Output the [X, Y] coordinate of the center of the cell containing the given text.  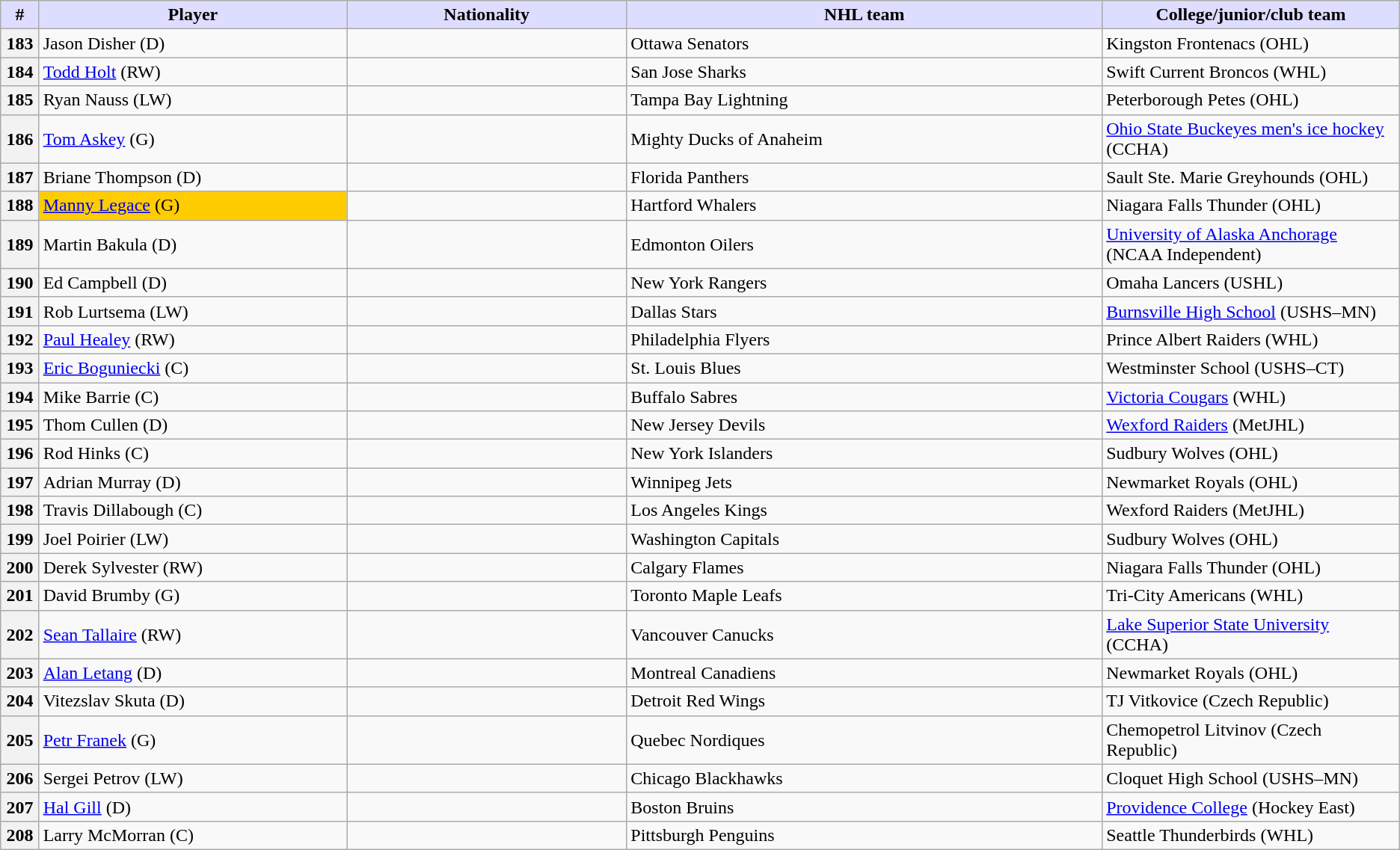
Player [193, 15]
Kingston Frontenacs (OHL) [1251, 43]
Winnipeg Jets [865, 482]
Rod Hinks (C) [193, 454]
192 [19, 339]
Washington Capitals [865, 539]
Nationality [487, 15]
Jason Disher (D) [193, 43]
205 [19, 740]
Briane Thompson (D) [193, 177]
204 [19, 701]
Mighty Ducks of Anaheim [865, 139]
Ryan Nauss (LW) [193, 100]
184 [19, 72]
207 [19, 807]
Martin Bakula (D) [193, 244]
Seattle Thunderbirds (WHL) [1251, 835]
185 [19, 100]
Cloquet High School (USHS–MN) [1251, 778]
Thom Cullen (D) [193, 425]
NHL team [865, 15]
198 [19, 511]
Hartford Whalers [865, 206]
188 [19, 206]
Peterborough Petes (OHL) [1251, 100]
Westminster School (USHS–CT) [1251, 368]
187 [19, 177]
Swift Current Broncos (WHL) [1251, 72]
Los Angeles Kings [865, 511]
193 [19, 368]
Edmonton Oilers [865, 244]
201 [19, 596]
Tri-City Americans (WHL) [1251, 596]
Derek Sylvester (RW) [193, 567]
Sean Tallaire (RW) [193, 634]
191 [19, 311]
186 [19, 139]
203 [19, 673]
David Brumby (G) [193, 596]
Tampa Bay Lightning [865, 100]
Ottawa Senators [865, 43]
194 [19, 397]
Mike Barrie (C) [193, 397]
199 [19, 539]
College/junior/club team [1251, 15]
Adrian Murray (D) [193, 482]
208 [19, 835]
Dallas Stars [865, 311]
Philadelphia Flyers [865, 339]
Florida Panthers [865, 177]
183 [19, 43]
San Jose Sharks [865, 72]
Sergei Petrov (LW) [193, 778]
200 [19, 567]
Chicago Blackhawks [865, 778]
Vancouver Canucks [865, 634]
206 [19, 778]
Vitezslav Skuta (D) [193, 701]
New York Islanders [865, 454]
Travis Dillabough (C) [193, 511]
Calgary Flames [865, 567]
Alan Letang (D) [193, 673]
Rob Lurtsema (LW) [193, 311]
189 [19, 244]
Petr Franek (G) [193, 740]
Providence College (Hockey East) [1251, 807]
St. Louis Blues [865, 368]
University of Alaska Anchorage (NCAA Independent) [1251, 244]
Victoria Cougars (WHL) [1251, 397]
Quebec Nordiques [865, 740]
190 [19, 283]
Paul Healey (RW) [193, 339]
Lake Superior State University (CCHA) [1251, 634]
Hal Gill (D) [193, 807]
Pittsburgh Penguins [865, 835]
Tom Askey (G) [193, 139]
196 [19, 454]
TJ Vitkovice (Czech Republic) [1251, 701]
Sault Ste. Marie Greyhounds (OHL) [1251, 177]
Larry McMorran (C) [193, 835]
Burnsville High School (USHS–MN) [1251, 311]
Boston Bruins [865, 807]
Ohio State Buckeyes men's ice hockey (CCHA) [1251, 139]
Prince Albert Raiders (WHL) [1251, 339]
195 [19, 425]
Detroit Red Wings [865, 701]
Buffalo Sabres [865, 397]
Manny Legace (G) [193, 206]
Todd Holt (RW) [193, 72]
Eric Boguniecki (C) [193, 368]
New York Rangers [865, 283]
Ed Campbell (D) [193, 283]
# [19, 15]
Chemopetrol Litvinov (Czech Republic) [1251, 740]
202 [19, 634]
Joel Poirier (LW) [193, 539]
New Jersey Devils [865, 425]
197 [19, 482]
Toronto Maple Leafs [865, 596]
Montreal Canadiens [865, 673]
Omaha Lancers (USHL) [1251, 283]
